For the text-containing cell, return its midpoint in [x, y] coordinate format. 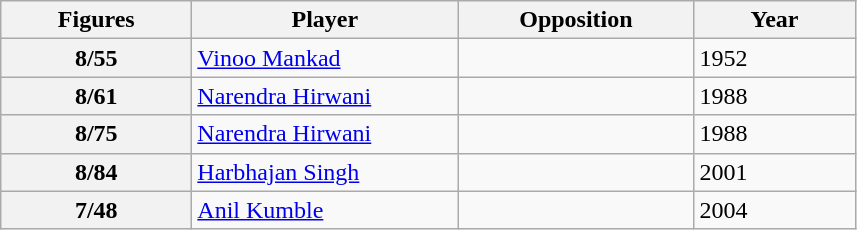
8/75 [96, 134]
1952 [774, 58]
Figures [96, 20]
8/61 [96, 96]
7/48 [96, 210]
Opposition [576, 20]
2001 [774, 172]
8/55 [96, 58]
Year [774, 20]
Vinoo Mankad [325, 58]
Anil Kumble [325, 210]
Harbhajan Singh [325, 172]
Player [325, 20]
2004 [774, 210]
8/84 [96, 172]
